For the text-containing cell, return its midpoint in (X, Y) coordinate format. 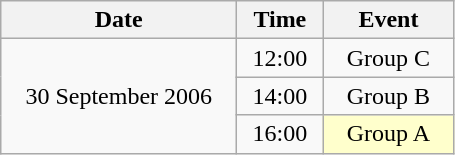
Date (119, 20)
16:00 (280, 134)
Group B (388, 96)
30 September 2006 (119, 96)
12:00 (280, 58)
Group A (388, 134)
14:00 (280, 96)
Time (280, 20)
Group C (388, 58)
Event (388, 20)
